Identify which cell holds the provided text, then report its (X, Y) central coordinate. 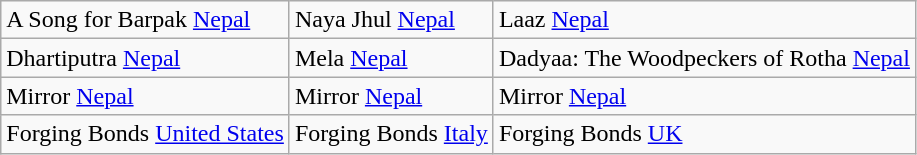
Dhartiputra Nepal (146, 58)
Mela Nepal (391, 58)
Forging Bonds Italy (391, 134)
Forging Bonds UK (704, 134)
A Song for Barpak Nepal (146, 20)
Naya Jhul Nepal (391, 20)
Dadyaa: The Woodpeckers of Rotha Nepal (704, 58)
Laaz Nepal (704, 20)
Forging Bonds United States (146, 134)
